Pinpoint the cell where the given text exists, returning its (X, Y) midpoint coordinate. 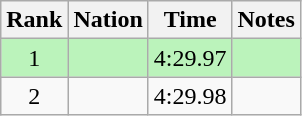
4:29.97 (190, 58)
4:29.98 (190, 96)
1 (34, 58)
Notes (266, 20)
Rank (34, 20)
2 (34, 96)
Time (190, 20)
Nation (108, 20)
